Output the [X, Y] coordinate of the center of the cell containing the given text.  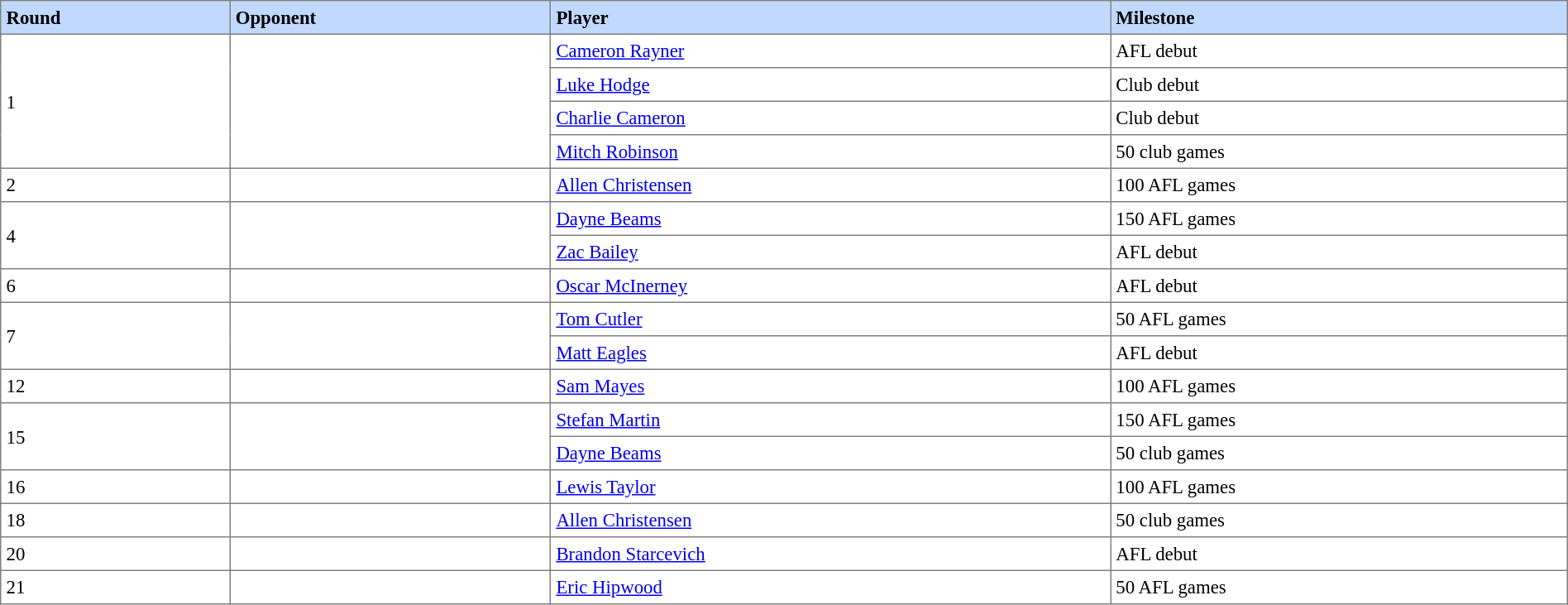
Milestone [1340, 17]
Lewis Taylor [830, 487]
Oscar McInerney [830, 286]
Sam Mayes [830, 386]
12 [116, 386]
Cameron Rayner [830, 50]
21 [116, 587]
Opponent [390, 17]
Zac Bailey [830, 252]
Player [830, 17]
Eric Hipwood [830, 587]
6 [116, 286]
16 [116, 487]
7 [116, 336]
1 [116, 101]
Tom Cutler [830, 319]
Luke Hodge [830, 84]
Brandon Starcevich [830, 554]
Round [116, 17]
15 [116, 437]
18 [116, 520]
4 [116, 235]
Matt Eagles [830, 353]
Mitch Robinson [830, 151]
20 [116, 554]
2 [116, 185]
Charlie Cameron [830, 118]
Stefan Martin [830, 420]
